For the text-containing cell, return its midpoint in [X, Y] coordinate format. 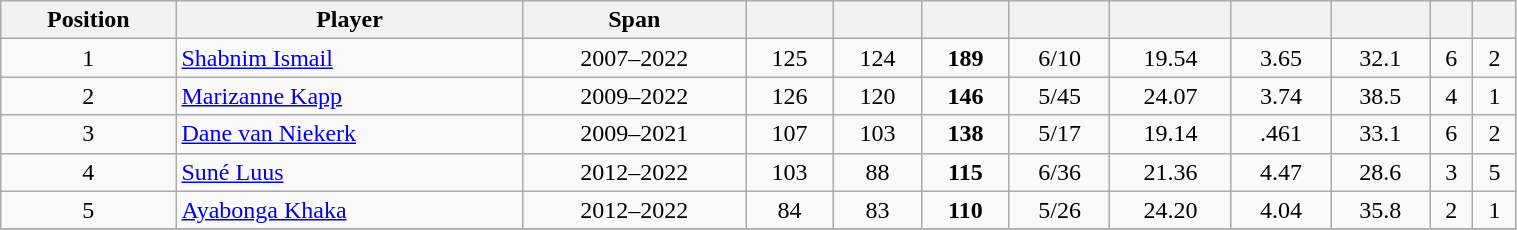
5/26 [1059, 210]
88 [877, 172]
21.36 [1171, 172]
3.65 [1280, 58]
28.6 [1380, 172]
2007–2022 [634, 58]
35.8 [1380, 210]
120 [877, 96]
38.5 [1380, 96]
115 [965, 172]
19.54 [1171, 58]
.461 [1280, 134]
189 [965, 58]
Span [634, 20]
125 [790, 58]
19.14 [1171, 134]
Marizanne Kapp [350, 96]
5/45 [1059, 96]
24.07 [1171, 96]
107 [790, 134]
Dane van Niekerk [350, 134]
84 [790, 210]
32.1 [1380, 58]
5/17 [1059, 134]
Ayabonga Khaka [350, 210]
2009–2021 [634, 134]
Suné Luus [350, 172]
110 [965, 210]
3.74 [1280, 96]
124 [877, 58]
4.47 [1280, 172]
2009–2022 [634, 96]
146 [965, 96]
83 [877, 210]
Position [88, 20]
4.04 [1280, 210]
Player [350, 20]
Shabnim Ismail [350, 58]
33.1 [1380, 134]
138 [965, 134]
6/10 [1059, 58]
126 [790, 96]
6/36 [1059, 172]
24.20 [1171, 210]
